Determine the [X, Y] coordinate at the center of the cell enclosing the given text.  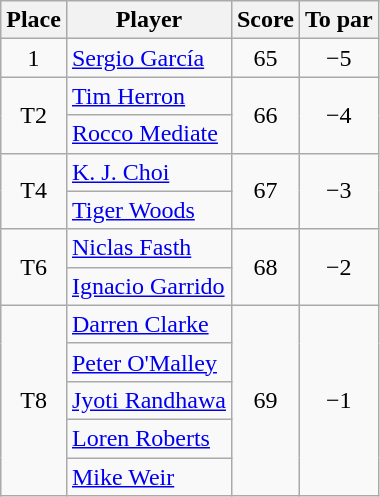
67 [265, 191]
Sergio García [148, 58]
−2 [338, 267]
−1 [338, 400]
Score [265, 20]
−4 [338, 115]
−3 [338, 191]
69 [265, 400]
Rocco Mediate [148, 134]
Player [148, 20]
Niclas Fasth [148, 248]
Place [34, 20]
−5 [338, 58]
Peter O'Malley [148, 362]
Mike Weir [148, 477]
66 [265, 115]
T2 [34, 115]
Ignacio Garrido [148, 286]
K. J. Choi [148, 172]
To par [338, 20]
T4 [34, 191]
Tim Herron [148, 96]
Loren Roberts [148, 438]
65 [265, 58]
T6 [34, 267]
1 [34, 58]
Tiger Woods [148, 210]
T8 [34, 400]
68 [265, 267]
Jyoti Randhawa [148, 400]
Darren Clarke [148, 324]
